Extract the [X, Y] coordinate from the center of the cell holding the provided text.  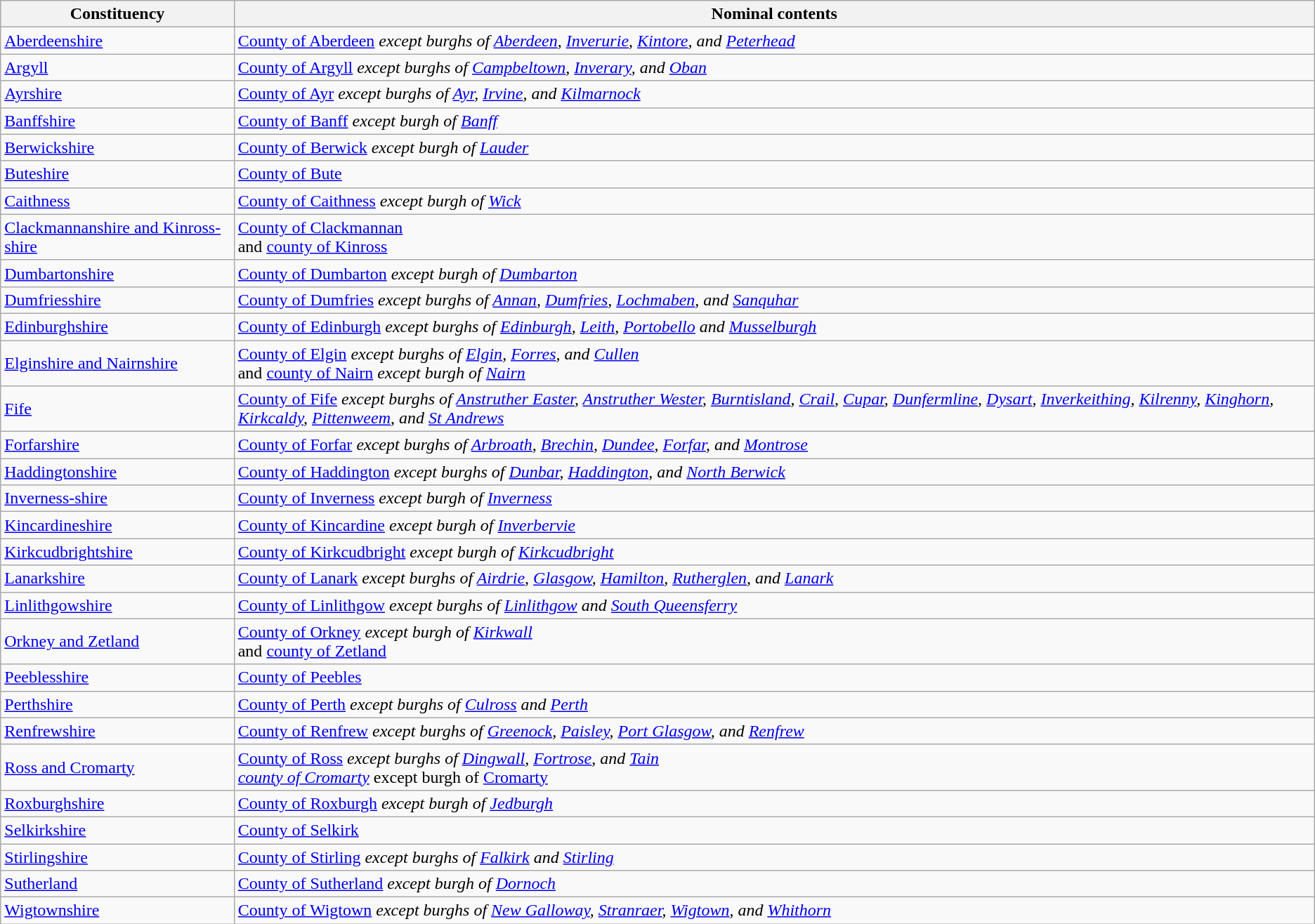
Berwickshire [117, 147]
Lanarkshire [117, 579]
Wigtownshire [117, 911]
County of Perth except burghs of Culross and Perth [774, 704]
County of Ross except burghs of Dingwall, Fortrose, and Tain county of Cromarty except burgh of Cromarty [774, 767]
County of Selkirk [774, 830]
Constituency [117, 14]
County of Inverness except burgh of Inverness [774, 499]
Selkirkshire [117, 830]
Aberdeenshire [117, 41]
Haddingtonshire [117, 472]
County of Dumbarton except burgh of Dumbarton [774, 273]
Ross and Cromarty [117, 767]
County of Kirkcudbright except burgh of Kirkcudbright [774, 552]
Buteshire [117, 174]
Forfarshire [117, 445]
Kirkcudbrightshire [117, 552]
County of Berwick except burgh of Lauder [774, 147]
Dumfriesshire [117, 300]
County of Roxburgh except burgh of Jedburgh [774, 803]
Peeblesshire [117, 678]
Roxburghshire [117, 803]
County of Sutherland except burgh of Dornoch [774, 884]
Inverness-shire [117, 499]
Argyll [117, 67]
Fife [117, 409]
County of Wigtown except burghs of New Galloway, Stranraer, Wigtown, and Whithorn [774, 911]
Sutherland [117, 884]
Caithness [117, 201]
County of Aberdeen except burghs of Aberdeen, Inverurie, Kintore, and Peterhead [774, 41]
Edinburghshire [117, 326]
County of Clackmannan and county of Kinross [774, 237]
Banffshire [117, 121]
Perthshire [117, 704]
County of Elgin except burghs of Elgin, Forres, and Cullen and county of Nairn except burgh of Nairn [774, 362]
Orkney and Zetland [117, 642]
County of Banff except burgh of Banff [774, 121]
County of Stirling except burghs of Falkirk and Stirling [774, 857]
County of Orkney except burgh of Kirkwall and county of Zetland [774, 642]
County of Peebles [774, 678]
Stirlingshire [117, 857]
County of Edinburgh except burghs of Edinburgh, Leith, Portobello and Musselburgh [774, 326]
County of Bute [774, 174]
County of Caithness except burgh of Wick [774, 201]
Dumbartonshire [117, 273]
Nominal contents [774, 14]
County of Ayr except burghs of Ayr, Irvine, and Kilmarnock [774, 94]
County of Renfrew except burghs of Greenock, Paisley, Port Glasgow, and Renfrew [774, 731]
Ayrshire [117, 94]
Linlithgowshire [117, 605]
Renfrewshire [117, 731]
County of Lanark except burghs of Airdrie, Glasgow, Hamilton, Rutherglen, and Lanark [774, 579]
Clackmannanshire and Kinross-shire [117, 237]
County of Haddington except burghs of Dunbar, Haddington, and North Berwick [774, 472]
Elginshire and Nairnshire [117, 362]
County of Linlithgow except burghs of Linlithgow and South Queensferry [774, 605]
County of Dumfries except burghs of Annan, Dumfries, Lochmaben, and Sanquhar [774, 300]
County of Kincardine except burgh of Inverbervie [774, 525]
County of Forfar except burghs of Arbroath, Brechin, Dundee, Forfar, and Montrose [774, 445]
County of Argyll except burghs of Campbeltown, Inverary, and Oban [774, 67]
Kincardineshire [117, 525]
